Find where the given text appears and provide that cell's center as [x, y] coordinate. 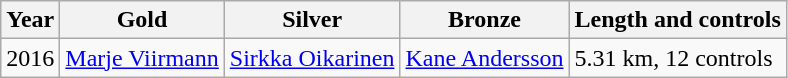
Marje Viirmann [142, 58]
Year [30, 20]
2016 [30, 58]
Length and controls [678, 20]
Bronze [484, 20]
Sirkka Oikarinen [312, 58]
Kane Andersson [484, 58]
Silver [312, 20]
5.31 km, 12 controls [678, 58]
Gold [142, 20]
